Search for the cell housing the specified text and yield its [x, y] center coordinate. 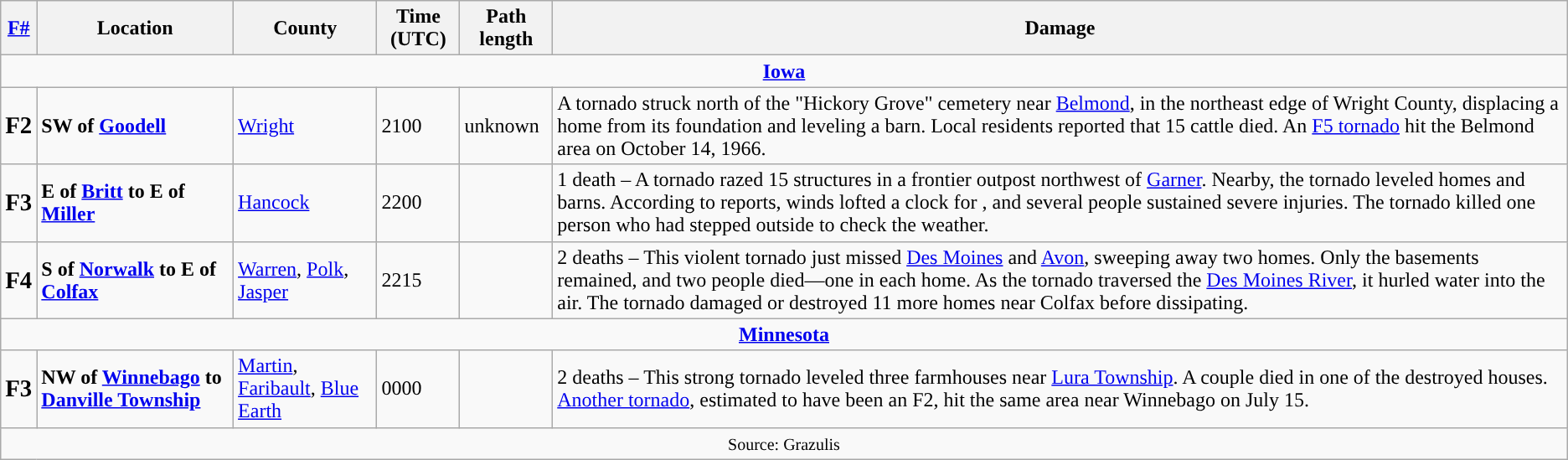
Minnesota [784, 334]
Path length [506, 28]
unknown [506, 126]
S of Norwalk to E of Colfax [136, 280]
NW of Winnebago to Danville Township [136, 389]
Damage [1060, 28]
F2 [18, 126]
Warren, Polk, Jasper [305, 280]
Source: Grazulis [784, 443]
E of Britt to E of Miller [136, 203]
F# [18, 28]
Time (UTC) [419, 28]
County [305, 28]
Wright [305, 126]
SW of Goodell [136, 126]
2200 [419, 203]
2100 [419, 126]
F4 [18, 280]
0000 [419, 389]
Martin, Faribault, Blue Earth [305, 389]
Location [136, 28]
Hancock [305, 203]
Iowa [784, 71]
2215 [419, 280]
